Provide the [x, y] coordinate of the cell's center where the given text is located.  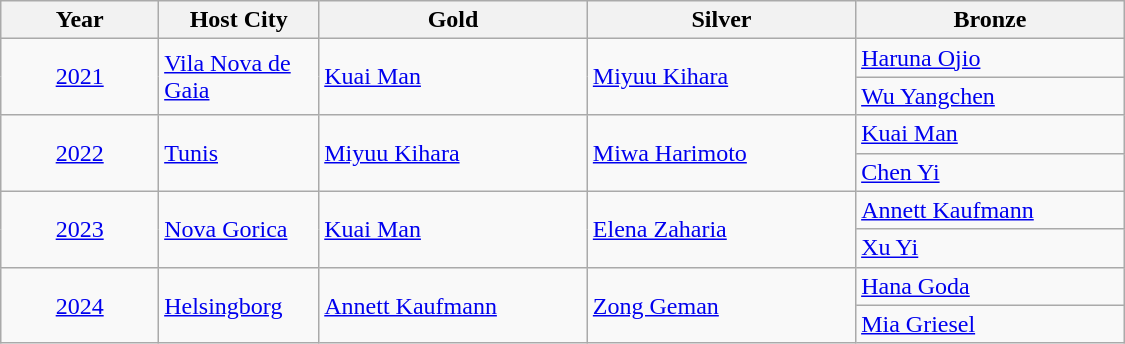
Wu Yangchen [990, 96]
Haruna Ojio [990, 58]
Zong Geman [721, 305]
Mia Griesel [990, 324]
Miwa Harimoto [721, 153]
Host City [239, 20]
Nova Gorica [239, 229]
Bronze [990, 20]
Year [80, 20]
2023 [80, 229]
Helsingborg [239, 305]
2024 [80, 305]
2022 [80, 153]
Tunis [239, 153]
Vila Nova de Gaia [239, 77]
Elena Zaharia [721, 229]
Gold [454, 20]
Chen Yi [990, 172]
Silver [721, 20]
Xu Yi [990, 248]
Hana Goda [990, 286]
2021 [80, 77]
